From the cell containing the given text, extract its center point as [X, Y] coordinate. 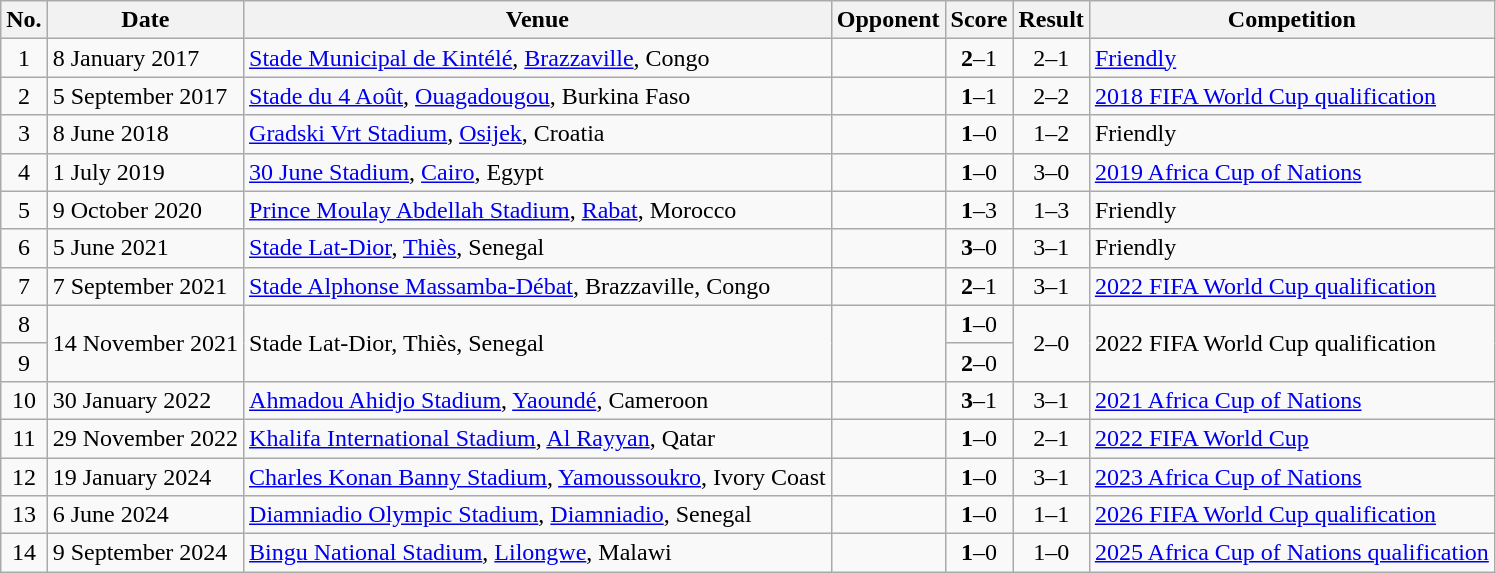
7 [24, 286]
Date [145, 20]
6 June 2024 [145, 515]
11 [24, 438]
Stade du 4 Août, Ouagadougou, Burkina Faso [538, 96]
2025 Africa Cup of Nations qualification [1292, 553]
3 [24, 134]
1 [24, 58]
Venue [538, 20]
2–2 [1051, 96]
1 July 2019 [145, 172]
14 [24, 553]
30 January 2022 [145, 400]
8 [24, 324]
30 June Stadium, Cairo, Egypt [538, 172]
2022 FIFA World Cup [1292, 438]
29 November 2022 [145, 438]
Stade Alphonse Massamba-Débat, Brazzaville, Congo [538, 286]
2018 FIFA World Cup qualification [1292, 96]
2021 Africa Cup of Nations [1292, 400]
8 June 2018 [145, 134]
6 [24, 248]
7 September 2021 [145, 286]
2019 Africa Cup of Nations [1292, 172]
8 January 2017 [145, 58]
Score [979, 20]
No. [24, 20]
2026 FIFA World Cup qualification [1292, 515]
Competition [1292, 20]
Khalifa International Stadium, Al Rayyan, Qatar [538, 438]
Gradski Vrt Stadium, Osijek, Croatia [538, 134]
Ahmadou Ahidjo Stadium, Yaoundé, Cameroon [538, 400]
Bingu National Stadium, Lilongwe, Malawi [538, 553]
10 [24, 400]
12 [24, 477]
5 September 2017 [145, 96]
5 June 2021 [145, 248]
9 October 2020 [145, 210]
5 [24, 210]
2023 Africa Cup of Nations [1292, 477]
13 [24, 515]
Opponent [888, 20]
9 September 2024 [145, 553]
2 [24, 96]
Stade Municipal de Kintélé, Brazzaville, Congo [538, 58]
Diamniadio Olympic Stadium, Diamniadio, Senegal [538, 515]
19 January 2024 [145, 477]
Result [1051, 20]
Prince Moulay Abdellah Stadium, Rabat, Morocco [538, 210]
Charles Konan Banny Stadium, Yamoussoukro, Ivory Coast [538, 477]
9 [24, 362]
4 [24, 172]
14 November 2021 [145, 343]
1–2 [1051, 134]
